Pinpoint the cell where the given text exists, returning its [x, y] midpoint coordinate. 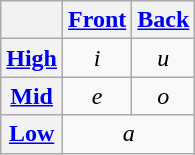
Mid [32, 96]
o [164, 96]
High [32, 58]
e [98, 96]
Back [164, 20]
i [98, 58]
a [129, 134]
u [164, 58]
Low [32, 134]
Front [98, 20]
